Determine the (x, y) coordinate at the center of the cell enclosing the given text.  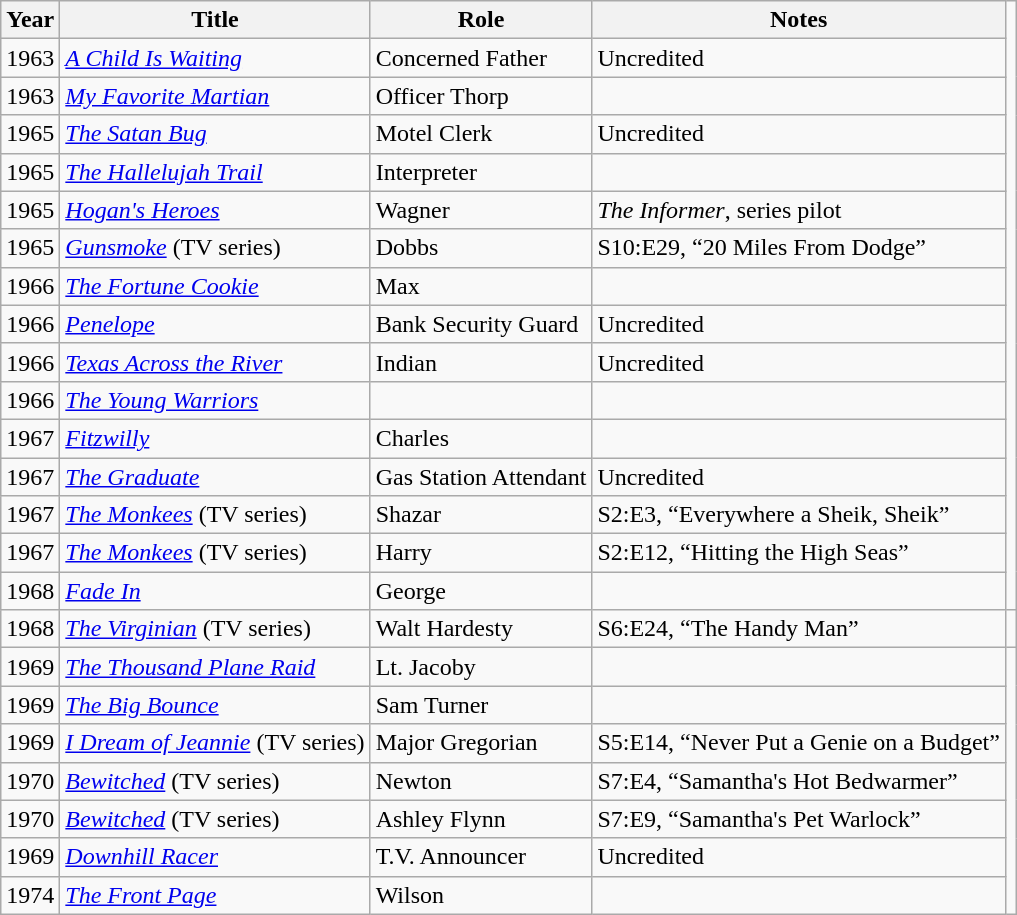
The Hallelujah Trail (215, 172)
Gas Station Attendant (481, 477)
My Favorite Martian (215, 96)
The Big Bounce (215, 705)
Downhill Racer (215, 857)
Shazar (481, 515)
I Dream of Jeannie (TV series) (215, 743)
George (481, 591)
Texas Across the River (215, 362)
Concerned Father (481, 58)
Notes (799, 20)
Role (481, 20)
Bank Security Guard (481, 324)
The Satan Bug (215, 134)
S7:E4, “Samantha's Hot Bedwarmer” (799, 781)
The Front Page (215, 895)
The Young Warriors (215, 400)
The Fortune Cookie (215, 286)
Indian (481, 362)
Title (215, 20)
S2:E3, “Everywhere a Sheik, Sheik” (799, 515)
Wagner (481, 210)
The Graduate (215, 477)
1974 (30, 895)
Dobbs (481, 248)
S2:E12, “Hitting the High Seas” (799, 553)
Interpreter (481, 172)
Ashley Flynn (481, 819)
Penelope (215, 324)
S7:E9, “Samantha's Pet Warlock” (799, 819)
Gunsmoke (TV series) (215, 248)
S5:E14, “Never Put a Genie on a Budget” (799, 743)
Officer Thorp (481, 96)
Sam Turner (481, 705)
The Thousand Plane Raid (215, 667)
S6:E24, “The Handy Man” (799, 629)
Motel Clerk (481, 134)
Fitzwilly (215, 438)
A Child Is Waiting (215, 58)
S10:E29, “20 Miles From Dodge” (799, 248)
Major Gregorian (481, 743)
Max (481, 286)
Hogan's Heroes (215, 210)
Fade In (215, 591)
The Informer, series pilot (799, 210)
Harry (481, 553)
Walt Hardesty (481, 629)
Newton (481, 781)
The Virginian (TV series) (215, 629)
T.V. Announcer (481, 857)
Year (30, 20)
Charles (481, 438)
Wilson (481, 895)
Lt. Jacoby (481, 667)
